For the text-containing cell, return its midpoint in (X, Y) coordinate format. 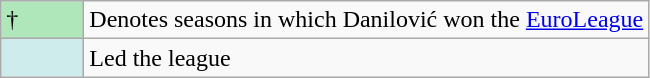
Denotes seasons in which Danilović won the EuroLeague (366, 20)
Led the league (366, 58)
† (42, 20)
